Find where the given text appears and provide that cell's center as (X, Y) coordinate. 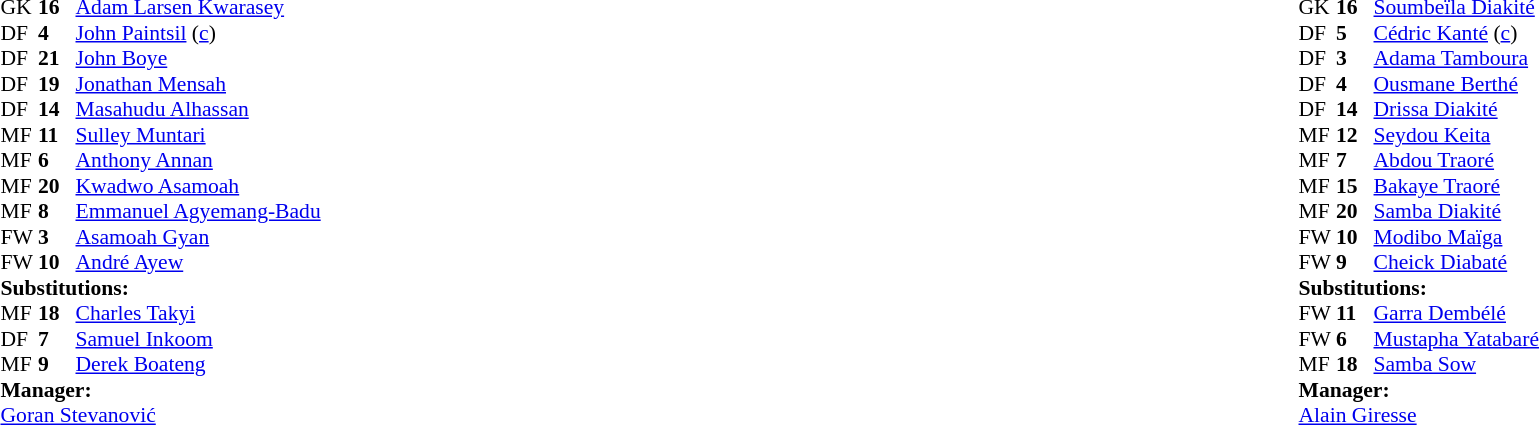
Jonathan Mensah (198, 84)
8 (57, 211)
Charles Takyi (198, 313)
André Ayew (198, 263)
Samba Diakité (1456, 211)
Kwadwo Asamoah (198, 186)
Samuel Inkoom (198, 339)
Garra Dembélé (1456, 313)
19 (57, 84)
Modibo Maïga (1456, 237)
Emmanuel Agyemang-Badu (198, 211)
Ousmane Berthé (1456, 84)
Cheick Diabaté (1456, 263)
Abdou Traoré (1456, 161)
Samba Sow (1456, 365)
Asamoah Gyan (198, 237)
5 (1355, 33)
Seydou Keita (1456, 135)
Bakaye Traoré (1456, 186)
Derek Boateng (198, 365)
Drissa Diakité (1456, 109)
Masahudu Alhassan (198, 109)
21 (57, 59)
John Paintsil (c) (198, 33)
Anthony Annan (198, 161)
12 (1355, 135)
Sulley Muntari (198, 135)
Adama Tamboura (1456, 59)
Cédric Kanté (c) (1456, 33)
15 (1355, 186)
Mustapha Yatabaré (1456, 339)
John Boye (198, 59)
